From the cell containing the given text, extract its center point as [X, Y] coordinate. 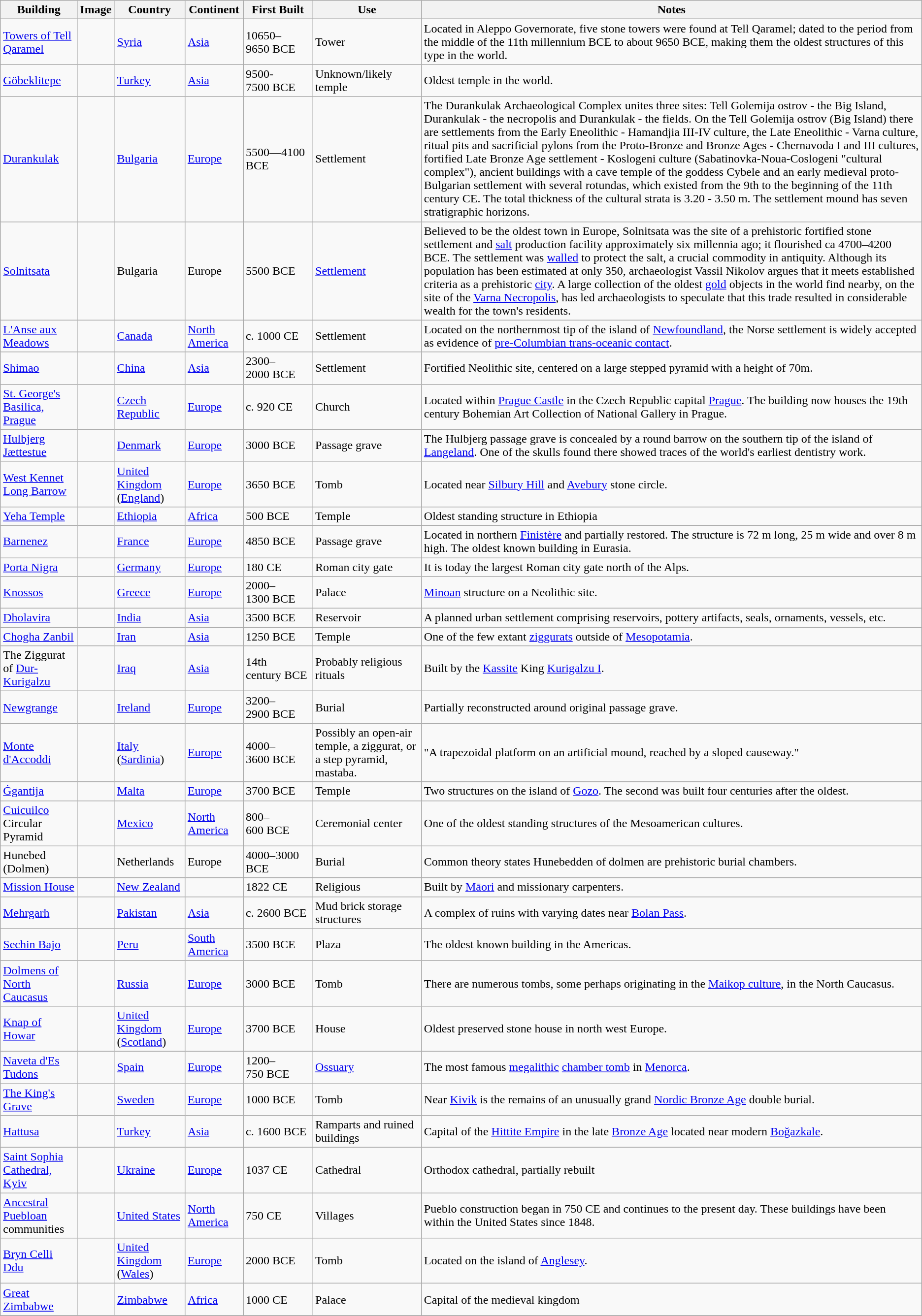
Denmark [150, 445]
Knossos [39, 593]
Located on the island of Anglesey. [671, 1261]
1822 CE [278, 887]
4000–3000 BCE [278, 862]
Malta [150, 791]
India [150, 618]
750 CE [278, 1216]
Plaza [367, 944]
St. George's Basilica, Prague [39, 407]
4850 BCE [278, 542]
Religious [367, 887]
Use [367, 10]
Cathedral [367, 1170]
1000 BCE [278, 1099]
5500 BCE [278, 271]
Mehrgarh [39, 913]
Image [96, 10]
Oldest preserved stone house in north west Europe. [671, 1028]
Iran [150, 637]
Mission House [39, 887]
The oldest known building in the Americas. [671, 944]
Zimbabwe [150, 1300]
A complex of ruins with varying dates near Bolan Pass. [671, 913]
Canada [150, 336]
United States [150, 1216]
Spain [150, 1067]
Naveta d'Es Tudons [39, 1067]
Tower [367, 42]
Solnitsata [39, 271]
A planned urban settlement comprising reservoirs, pottery artifacts, seals, ornaments, vessels, etc. [671, 618]
Peru [150, 944]
Located in northern Finistère and partially restored. The structure is 72 m long, 25 m wide and over 8 m high. The oldest known building in Eurasia. [671, 542]
Oldest temple in the world. [671, 81]
Chogha Zanbil [39, 637]
Hattusa [39, 1131]
Bryn Celli Ddu [39, 1261]
Greece [150, 593]
Mexico [150, 823]
Dholavira [39, 618]
Oldest standing structure in Ethiopia [671, 516]
South America [214, 944]
Notes [671, 10]
Country [150, 10]
House [367, 1028]
Built by Māori and missionary carpenters. [671, 887]
Syria [150, 42]
c. 1600 BCE [278, 1131]
Iraq [150, 669]
Italy (Sardinia) [150, 752]
c. 2600 BCE [278, 913]
Netherlands [150, 862]
Newgrange [39, 707]
Villages [367, 1216]
"A trapezoidal platform on an artificial mound, reached by a sloped causeway." [671, 752]
Minoan structure on a Neolithic site. [671, 593]
Capital of the Hittite Empire in the late Bronze Age located near modern Boğazkale. [671, 1131]
Common theory states Hunebedden of dolmen are prehistoric burial chambers. [671, 862]
Unknown/likely temple [367, 81]
Pueblo construction began in 750 CE and continues to the present day. These buildings have been within the United States since 1848. [671, 1216]
Pakistan [150, 913]
Monte d'Accoddi [39, 752]
Two structures on the island of Gozo. The second was built four centuries after the oldest. [671, 791]
3200–2900 BCE [278, 707]
China [150, 368]
Fortified Neolithic site, centered on a large stepped pyramid with a height of 70m. [671, 368]
2300–2000 BCE [278, 368]
Built by the Kassite King Kurigalzu I. [671, 669]
500 BCE [278, 516]
Partially reconstructed around original passage grave. [671, 707]
Continent [214, 10]
Roman city gate [367, 567]
Porta Nigra [39, 567]
First Built [278, 10]
1000 CE [278, 1300]
Ramparts and ruined buildings [367, 1131]
c. 920 CE [278, 407]
United Kingdom (Wales) [150, 1261]
Ethiopia [150, 516]
2000 BCE [278, 1261]
West Kennet Long Barrow [39, 484]
L'Anse aux Meadows [39, 336]
The King's Grave [39, 1099]
Towers of Tell Qaramel [39, 42]
Reservoir [367, 618]
c. 1000 CE [278, 336]
The most famous megalithic chamber tomb in Menorca. [671, 1067]
Sweden [150, 1099]
4000–3600 BCE [278, 752]
Russia [150, 983]
Probably religious rituals [367, 669]
2000–1300 BCE [278, 593]
Near Kivik is the remains of an unusually grand Nordic Bronze Age double burial. [671, 1099]
Located near Silbury Hill and Avebury stone circle. [671, 484]
France [150, 542]
800–600 BCE [278, 823]
One of the few extant ziggurats outside of Mesopotamia. [671, 637]
Hulbjerg Jættestue [39, 445]
Ossuary [367, 1067]
Germany [150, 567]
It is today the largest Roman city gate north of the Alps. [671, 567]
180 CE [278, 567]
Possibly an open-air temple, a ziggurat, or a step pyramid, mastaba. [367, 752]
14th century BCE [278, 669]
Cuicuilco Circular Pyramid [39, 823]
Knap of Howar [39, 1028]
Building [39, 10]
Barnenez [39, 542]
Ġgantija [39, 791]
Durankulak [39, 159]
Hunebed (Dolmen) [39, 862]
Dolmens of North Caucasus [39, 983]
United Kingdom (Scotland) [150, 1028]
New Zealand [150, 887]
Ceremonial center [367, 823]
3650 BCE [278, 484]
5500—4100 BCE [278, 159]
The Ziggurat of Dur-Kurigalzu [39, 669]
Mud brick storage structures [367, 913]
Great Zimbabwe [39, 1300]
Saint Sophia Cathedral, Kyiv [39, 1170]
One of the oldest standing structures of the Mesoamerican cultures. [671, 823]
Yeha Temple [39, 516]
Shimao [39, 368]
Sechin Bajo [39, 944]
Ireland [150, 707]
1250 BCE [278, 637]
Ukraine [150, 1170]
Czech Republic [150, 407]
Göbeklitepe [39, 81]
1200–750 BCE [278, 1067]
Church [367, 407]
Ancestral Puebloan communities [39, 1216]
Capital of the medieval kingdom [671, 1300]
1037 CE [278, 1170]
10650–9650 BCE [278, 42]
9500-7500 BCE [278, 81]
United Kingdom (England) [150, 484]
Orthodox cathedral, partially rebuilt [671, 1170]
There are numerous tombs, some perhaps originating in the Maikop culture, in the North Caucasus. [671, 983]
